Pinpoint the cell where the given text exists, returning its [x, y] midpoint coordinate. 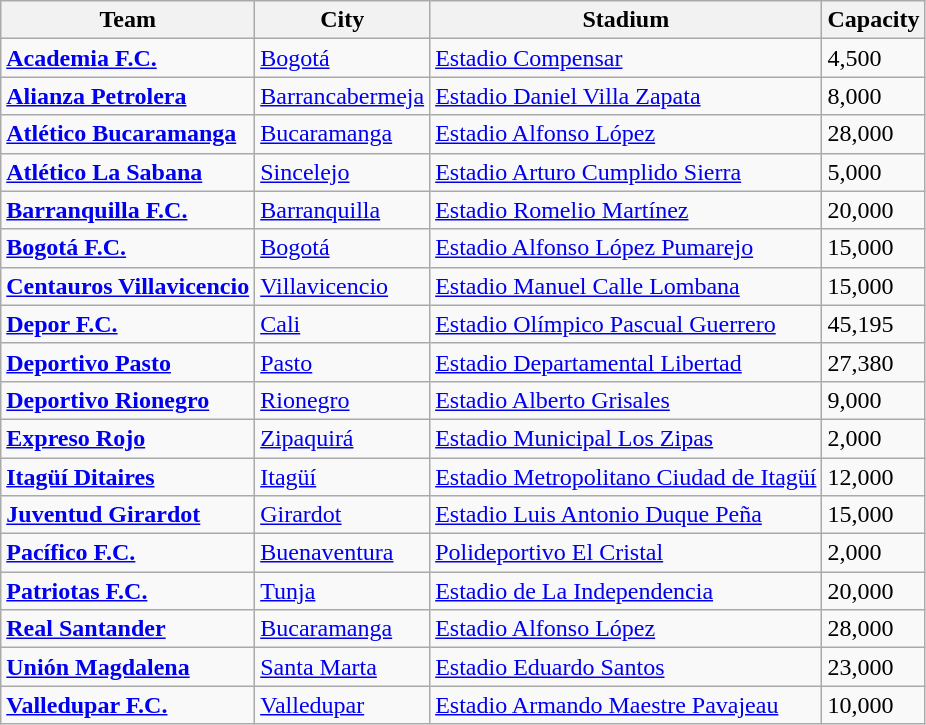
8,000 [874, 96]
Barranquilla F.C. [128, 210]
Barrancabermeja [342, 96]
Estadio Daniel Villa Zapata [626, 96]
Deportivo Pasto [128, 362]
Real Santander [128, 629]
Itagüí [342, 477]
9,000 [874, 400]
Estadio Armando Maestre Pavajeau [626, 705]
Bogotá F.C. [128, 248]
Atlético La Sabana [128, 172]
Centauros Villavicencio [128, 286]
Estadio Compensar [626, 58]
Buenaventura [342, 553]
Zipaquirá [342, 438]
5,000 [874, 172]
Stadium [626, 20]
Estadio de La Independencia [626, 591]
Estadio Manuel Calle Lombana [626, 286]
City [342, 20]
Pacífico F.C. [128, 553]
Academia F.C. [128, 58]
Barranquilla [342, 210]
Alianza Petrolera [128, 96]
23,000 [874, 667]
Estadio Luis Antonio Duque Peña [626, 515]
Estadio Romelio Martínez [626, 210]
Estadio Alfonso López Pumarejo [626, 248]
Atlético Bucaramanga [128, 134]
Cali [342, 324]
Expreso Rojo [128, 438]
Patriotas F.C. [128, 591]
Unión Magdalena [128, 667]
Sincelejo [342, 172]
27,380 [874, 362]
12,000 [874, 477]
Rionegro [342, 400]
Estadio Eduardo Santos [626, 667]
Deportivo Rionegro [128, 400]
Tunja [342, 591]
4,500 [874, 58]
45,195 [874, 324]
Santa Marta [342, 667]
Villavicencio [342, 286]
Estadio Municipal Los Zipas [626, 438]
Team [128, 20]
Valledupar [342, 705]
Juventud Girardot [128, 515]
Estadio Departamental Libertad [626, 362]
Estadio Arturo Cumplido Sierra [626, 172]
Estadio Alberto Grisales [626, 400]
Itagüí Ditaires [128, 477]
Polideportivo El Cristal [626, 553]
Estadio Metropolitano Ciudad de Itagüí [626, 477]
Estadio Olímpico Pascual Guerrero [626, 324]
10,000 [874, 705]
Valledupar F.C. [128, 705]
Girardot [342, 515]
Depor F.C. [128, 324]
Pasto [342, 362]
Capacity [874, 20]
